Return [X, Y] of the center of cell containing provided text 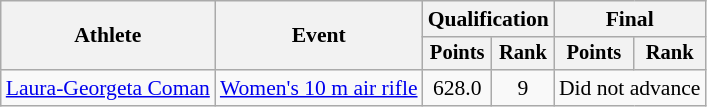
Women's 10 m air rifle [319, 88]
Qualification [488, 19]
Event [319, 36]
Did not advance [630, 88]
9 [523, 88]
Laura-Georgeta Coman [108, 88]
628.0 [458, 88]
Final [630, 19]
Athlete [108, 36]
